For the text-containing cell, return its midpoint in (X, Y) coordinate format. 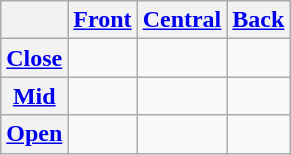
Back (258, 20)
Mid (34, 96)
Front (102, 20)
Close (34, 58)
Open (34, 134)
Central (182, 20)
